For the text-containing cell, return its midpoint in (x, y) coordinate format. 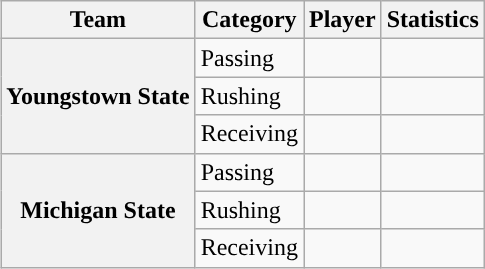
Category (249, 20)
Player (343, 20)
Youngstown State (98, 96)
Team (98, 20)
Michigan State (98, 210)
Statistics (432, 20)
